From the cell containing the given text, extract its center point as (X, Y) coordinate. 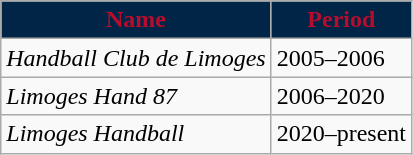
Limoges Hand 87 (136, 96)
Limoges Handball (136, 134)
2005–2006 (341, 58)
2006–2020 (341, 96)
Period (341, 20)
Handball Club de Limoges (136, 58)
Name (136, 20)
2020–present (341, 134)
